From the cell containing the given text, extract its center point as [x, y] coordinate. 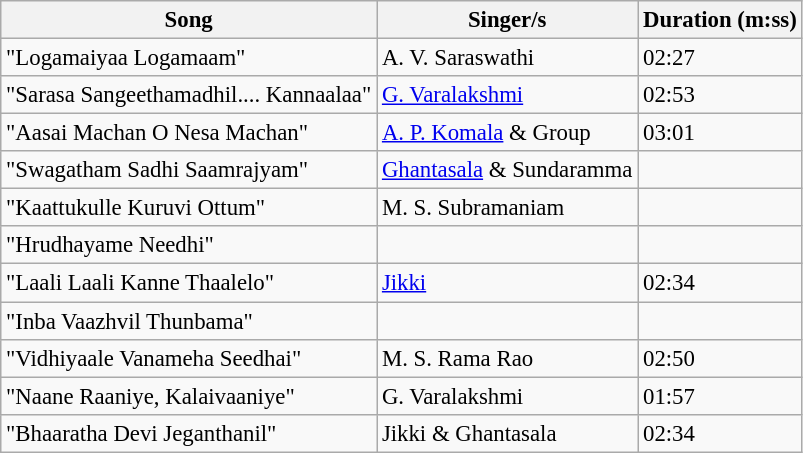
"Vidhiyaale Vanameha Seedhai" [189, 358]
"Hrudhayame Needhi" [189, 245]
Song [189, 20]
"Inba Vaazhvil Thunbama" [189, 321]
02:53 [720, 95]
02:27 [720, 58]
A. V. Saraswathi [508, 58]
A. P. Komala & Group [508, 133]
"Laali Laali Kanne Thaalelo" [189, 283]
Singer/s [508, 20]
"Swagatham Sadhi Saamrajyam" [189, 170]
M. S. Rama Rao [508, 358]
02:50 [720, 358]
"Kaattukulle Kuruvi Ottum" [189, 208]
Jikki & Ghantasala [508, 433]
"Naane Raaniye, Kalaivaaniye" [189, 396]
"Logamaiyaa Logamaam" [189, 58]
01:57 [720, 396]
"Bhaaratha Devi Jeganthanil" [189, 433]
Duration (m:ss) [720, 20]
Jikki [508, 283]
"Sarasa Sangeethamadhil.... Kannaalaa" [189, 95]
03:01 [720, 133]
Ghantasala & Sundaramma [508, 170]
M. S. Subramaniam [508, 208]
"Aasai Machan O Nesa Machan" [189, 133]
